Pinpoint the cell where the given text exists, returning its [x, y] midpoint coordinate. 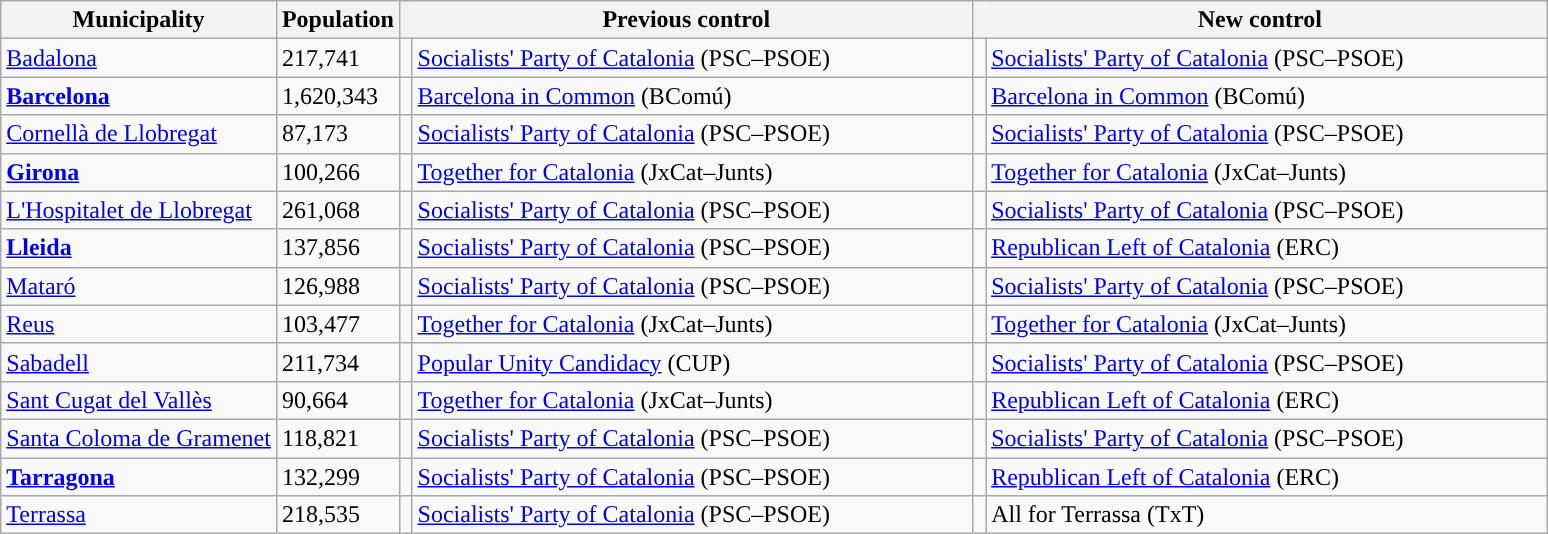
Tarragona [139, 477]
1,620,343 [338, 96]
Barcelona [139, 96]
Sant Cugat del Vallès [139, 400]
126,988 [338, 286]
Santa Coloma de Gramenet [139, 438]
Sabadell [139, 362]
90,664 [338, 400]
118,821 [338, 438]
Previous control [686, 20]
Popular Unity Candidacy (CUP) [692, 362]
132,299 [338, 477]
218,535 [338, 515]
New control [1260, 20]
103,477 [338, 324]
137,856 [338, 248]
Terrassa [139, 515]
Mataró [139, 286]
Lleida [139, 248]
All for Terrassa (TxT) [1266, 515]
217,741 [338, 58]
Municipality [139, 20]
Reus [139, 324]
211,734 [338, 362]
Cornellà de Llobregat [139, 134]
87,173 [338, 134]
Population [338, 20]
Badalona [139, 58]
261,068 [338, 210]
Girona [139, 172]
L'Hospitalet de Llobregat [139, 210]
100,266 [338, 172]
